For the text-containing cell, return its midpoint in [X, Y] coordinate format. 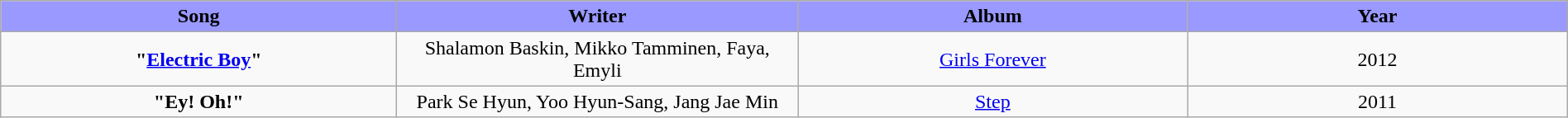
Girls Forever [992, 59]
Album [992, 17]
"Electric Boy" [198, 59]
"Ey! Oh!" [198, 101]
2012 [1378, 59]
Writer [597, 17]
Song [198, 17]
Year [1378, 17]
Step [992, 101]
Shalamon Baskin, Mikko Tamminen, Faya, Emyli [597, 59]
Park Se Hyun, Yoo Hyun-Sang, Jang Jae Min [597, 101]
2011 [1378, 101]
